Pinpoint the cell where the given text exists, returning its (x, y) midpoint coordinate. 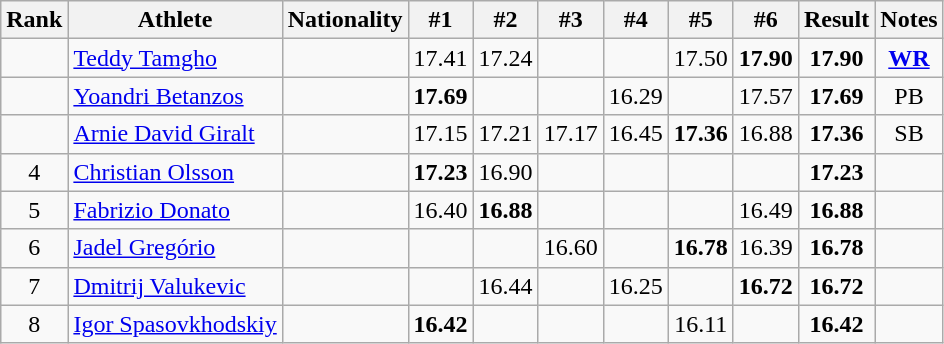
16.29 (636, 96)
7 (34, 286)
Notes (909, 20)
Rank (34, 20)
16.60 (570, 248)
Athlete (175, 20)
PB (909, 96)
Dmitrij Valukevic (175, 286)
Jadel Gregório (175, 248)
5 (34, 210)
Result (836, 20)
17.50 (700, 58)
17.57 (766, 96)
16.44 (506, 286)
17.15 (440, 134)
16.11 (700, 324)
#6 (766, 20)
#1 (440, 20)
4 (34, 172)
#5 (700, 20)
Yoandri Betanzos (175, 96)
16.40 (440, 210)
Christian Olsson (175, 172)
Arnie David Giralt (175, 134)
Fabrizio Donato (175, 210)
SB (909, 134)
#3 (570, 20)
16.49 (766, 210)
#2 (506, 20)
WR (909, 58)
8 (34, 324)
17.24 (506, 58)
16.39 (766, 248)
17.17 (570, 134)
16.90 (506, 172)
6 (34, 248)
16.25 (636, 286)
17.41 (440, 58)
17.21 (506, 134)
Teddy Tamgho (175, 58)
Igor Spasovkhodskiy (175, 324)
#4 (636, 20)
Nationality (345, 20)
16.45 (636, 134)
